Find where the given text appears and provide that cell's center as [X, Y] coordinate. 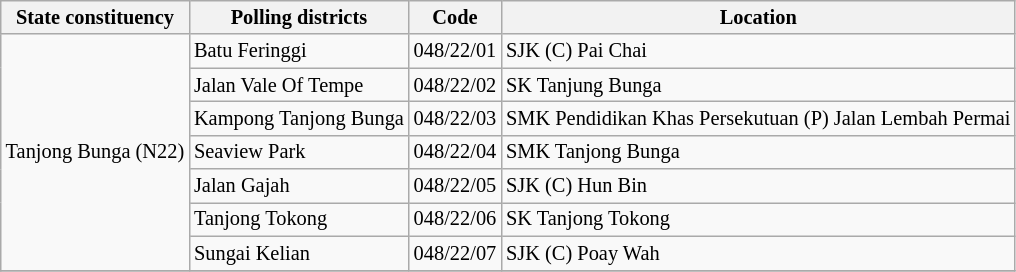
Jalan Vale Of Tempe [299, 85]
SK Tanjong Tokong [758, 219]
SJK (C) Pai Chai [758, 51]
SMK Tanjong Bunga [758, 152]
048/22/06 [455, 219]
SK Tanjung Bunga [758, 85]
048/22/02 [455, 85]
Code [455, 17]
Kampong Tanjong Bunga [299, 118]
048/22/04 [455, 152]
Location [758, 17]
Seaview Park [299, 152]
048/22/03 [455, 118]
SJK (C) Hun Bin [758, 186]
SMK Pendidikan Khas Persekutuan (P) Jalan Lembah Permai [758, 118]
State constituency [95, 17]
Batu Feringgi [299, 51]
SJK (C) Poay Wah [758, 253]
048/22/05 [455, 186]
Jalan Gajah [299, 186]
Polling districts [299, 17]
Tanjong Tokong [299, 219]
Sungai Kelian [299, 253]
048/22/01 [455, 51]
Tanjong Bunga (N22) [95, 152]
048/22/07 [455, 253]
